Determine the (x, y) coordinate at the center of the cell enclosing the given text.  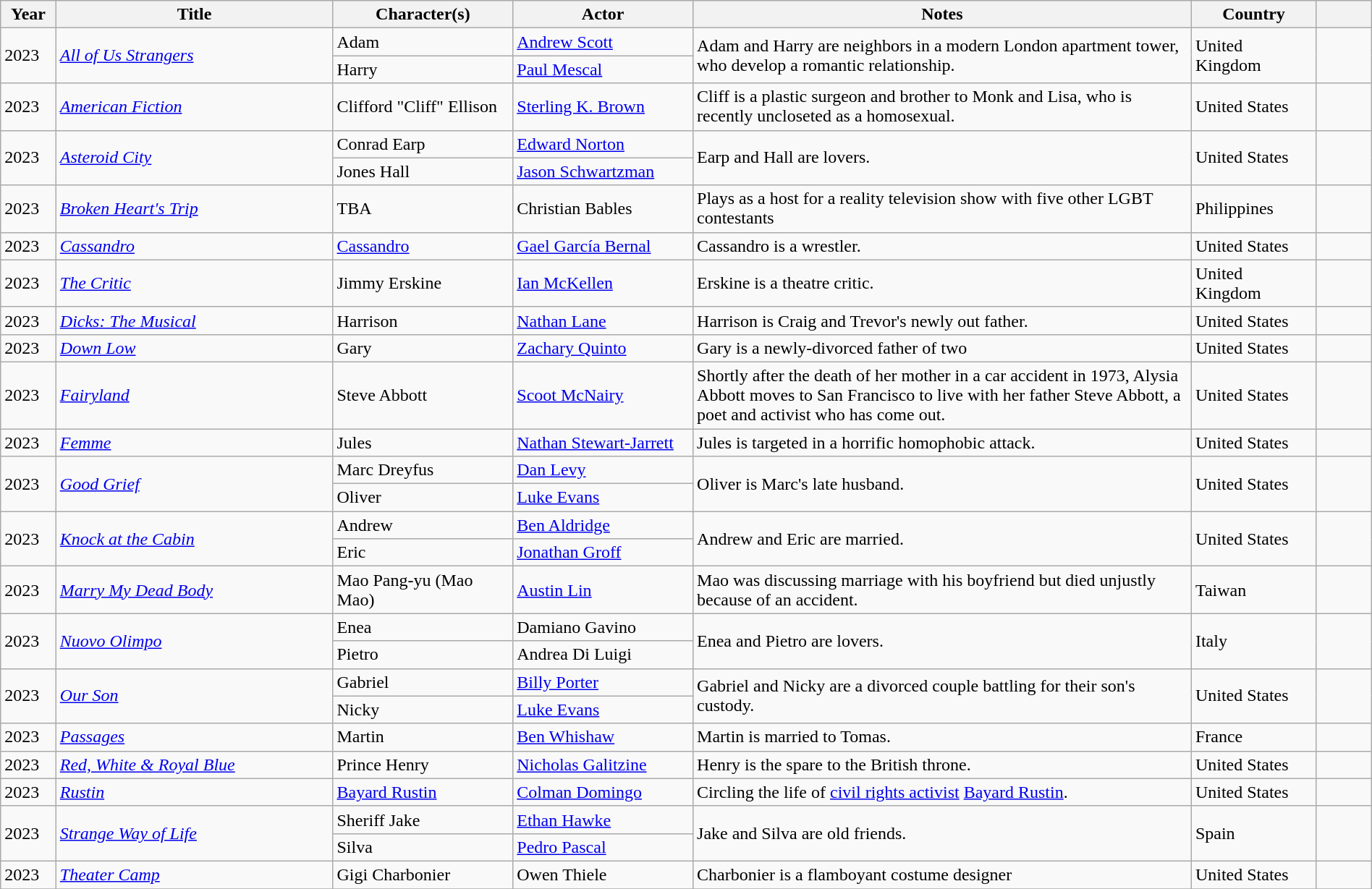
Jules (423, 442)
Edward Norton (604, 144)
Dicks: The Musical (194, 320)
Country (1253, 14)
Mao was discussing marriage with his boyfriend but died unjustly because of an accident. (942, 590)
Jones Hall (423, 171)
Taiwan (1253, 590)
Passages (194, 737)
Ben Aldridge (604, 525)
Knock at the Cabin (194, 539)
Nuovo Olimpo (194, 641)
Red, White & Royal Blue (194, 765)
Marry My Dead Body (194, 590)
Eric (423, 553)
Down Low (194, 348)
Rustin (194, 792)
Harry (423, 69)
Colman Domingo (604, 792)
Cassandro is a wrestler. (942, 246)
Martin is married to Tomas. (942, 737)
Plays as a host for a reality television show with five other LGBT contestants (942, 208)
Gabriel (423, 682)
The Critic (194, 284)
Nathan Lane (604, 320)
Billy Porter (604, 682)
Zachary Quinto (604, 348)
Adam (423, 42)
Gary (423, 348)
Jason Schwartzman (604, 171)
Earp and Hall are lovers. (942, 158)
Harrison (423, 320)
Gabriel and Nicky are a divorced couple battling for their son's custody. (942, 696)
Martin (423, 737)
Austin Lin (604, 590)
Jules is targeted in a horrific homophobic attack. (942, 442)
Jimmy Erskine (423, 284)
American Fiction (194, 107)
Good Grief (194, 484)
Asteroid City (194, 158)
Steve Abbott (423, 395)
Andrew Scott (604, 42)
Fairyland (194, 395)
Pedro Pascal (604, 847)
Enea and Pietro are lovers. (942, 641)
Owen Thiele (604, 875)
Enea (423, 627)
Scoot McNairy (604, 395)
Dan Levy (604, 470)
Damiano Gavino (604, 627)
Adam and Harry are neighbors in a modern London apartment tower, who develop a romantic relationship. (942, 56)
Ian McKellen (604, 284)
Nicholas Galitzine (604, 765)
Femme (194, 442)
Theater Camp (194, 875)
Nathan Stewart-Jarrett (604, 442)
Italy (1253, 641)
Actor (604, 14)
Circling the life of civil rights activist Bayard Rustin. (942, 792)
Year (29, 14)
Bayard Rustin (423, 792)
Jake and Silva are old friends. (942, 833)
Andrew (423, 525)
Marc Dreyfus (423, 470)
TBA (423, 208)
Gary is a newly-divorced father of two (942, 348)
Andrew and Eric are married. (942, 539)
Nicky (423, 710)
Philippines (1253, 208)
Notes (942, 14)
Clifford "Cliff" Ellison (423, 107)
Harrison is Craig and Trevor's newly out father. (942, 320)
Character(s) (423, 14)
Gael García Bernal (604, 246)
Ethan Hawke (604, 820)
Title (194, 14)
Sterling K. Brown (604, 107)
Jonathan Groff (604, 553)
Andrea Di Luigi (604, 655)
Pietro (423, 655)
Charbonier is a flamboyant costume designer (942, 875)
Sheriff Jake (423, 820)
Mao Pang-yu (Mao Mao) (423, 590)
Oliver (423, 498)
Strange Way of Life (194, 833)
Erskine is a theatre critic. (942, 284)
Christian Bables (604, 208)
Our Son (194, 696)
All of Us Strangers (194, 56)
Oliver is Marc's late husband. (942, 484)
Henry is the spare to the British throne. (942, 765)
Ben Whishaw (604, 737)
Conrad Earp (423, 144)
Silva (423, 847)
Spain (1253, 833)
Cliff is a plastic surgeon and brother to Monk and Lisa, who is recently uncloseted as a homosexual. (942, 107)
Prince Henry (423, 765)
Paul Mescal (604, 69)
Broken Heart's Trip (194, 208)
Gigi Charbonier (423, 875)
France (1253, 737)
